Extract the (x, y) coordinate from the center of the cell holding the provided text.  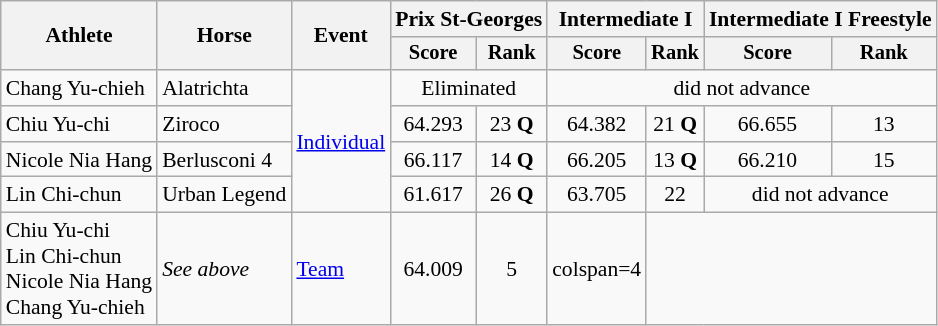
Athlete (79, 36)
5 (512, 269)
63.705 (596, 195)
Event (340, 36)
Eliminated (468, 88)
26 Q (512, 195)
13 (884, 124)
14 Q (512, 160)
Intermediate I (626, 19)
Horse (224, 36)
Individual (340, 141)
Alatrichta (224, 88)
66.205 (596, 160)
Berlusconi 4 (224, 160)
64.382 (596, 124)
61.617 (433, 195)
Urban Legend (224, 195)
Ziroco (224, 124)
colspan=4 (596, 269)
Intermediate I Freestyle (820, 19)
Chiu Yu-chi (79, 124)
64.009 (433, 269)
Chiu Yu-chiLin Chi-chunNicole Nia HangChang Yu-chieh (79, 269)
22 (675, 195)
13 Q (675, 160)
66.210 (768, 160)
Team (340, 269)
Chang Yu-chieh (79, 88)
Nicole Nia Hang (79, 160)
Lin Chi-chun (79, 195)
Prix St-Georges (468, 19)
64.293 (433, 124)
15 (884, 160)
66.117 (433, 160)
66.655 (768, 124)
See above (224, 269)
21 Q (675, 124)
23 Q (512, 124)
